For the text-containing cell, return its midpoint in (X, Y) coordinate format. 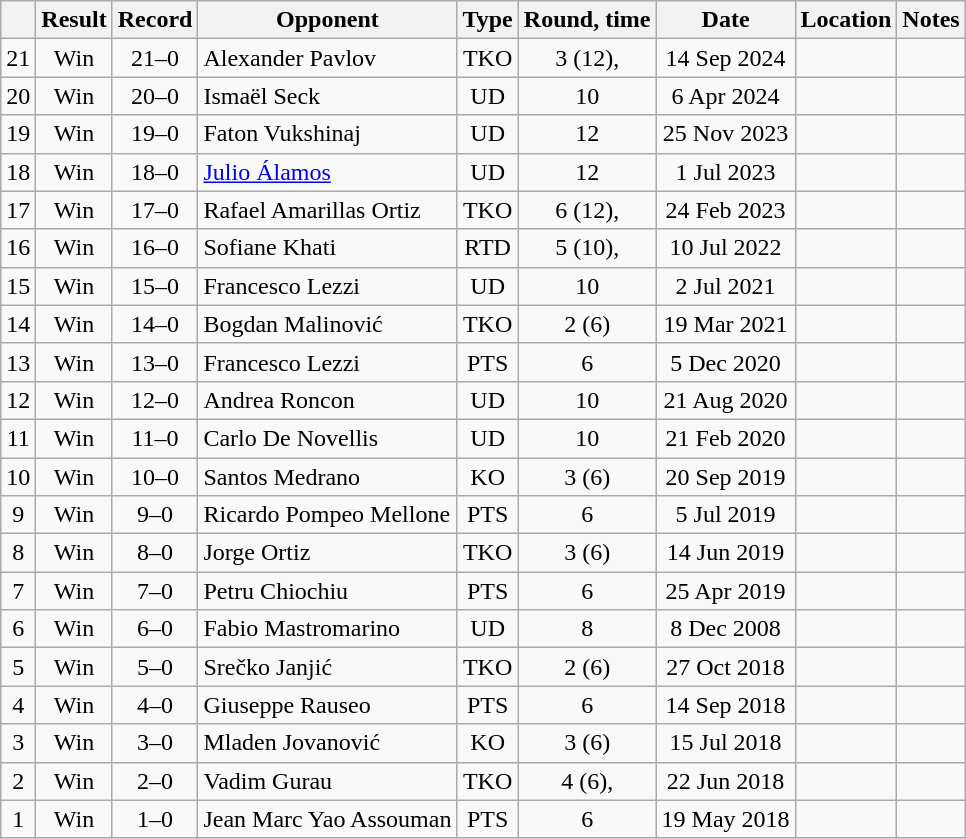
3–0 (155, 743)
4 (6), (587, 781)
14 Sep 2024 (726, 58)
Ismaël Seck (328, 96)
21 Aug 2020 (726, 400)
Carlo De Novellis (328, 438)
5 Dec 2020 (726, 362)
Result (74, 20)
Round, time (587, 20)
8–0 (155, 553)
6 Apr 2024 (726, 96)
21 (18, 58)
20 Sep 2019 (726, 477)
Giuseppe Rauseo (328, 705)
1 (18, 819)
18 (18, 172)
14 Jun 2019 (726, 553)
20–0 (155, 96)
13–0 (155, 362)
Andrea Roncon (328, 400)
11 (18, 438)
8 Dec 2008 (726, 629)
27 Oct 2018 (726, 667)
19 May 2018 (726, 819)
Alexander Pavlov (328, 58)
16 (18, 248)
4 (18, 705)
6 (12), (587, 210)
7–0 (155, 591)
Opponent (328, 20)
Record (155, 20)
18–0 (155, 172)
14 (18, 324)
24 Feb 2023 (726, 210)
17 (18, 210)
14 Sep 2018 (726, 705)
RTD (488, 248)
Ricardo Pompeo Mellone (328, 515)
25 Nov 2023 (726, 134)
25 Apr 2019 (726, 591)
14–0 (155, 324)
20 (18, 96)
Julio Álamos (328, 172)
Santos Medrano (328, 477)
22 Jun 2018 (726, 781)
10 Jul 2022 (726, 248)
21 Feb 2020 (726, 438)
Rafael Amarillas Ortiz (328, 210)
Notes (931, 20)
3 (12), (587, 58)
19 (18, 134)
4–0 (155, 705)
15 Jul 2018 (726, 743)
Jorge Ortiz (328, 553)
21–0 (155, 58)
Fabio Mastromarino (328, 629)
1 Jul 2023 (726, 172)
5 (18, 667)
1–0 (155, 819)
13 (18, 362)
Mladen Jovanović (328, 743)
Type (488, 20)
Petru Chiochiu (328, 591)
9–0 (155, 515)
5 Jul 2019 (726, 515)
Vadim Gurau (328, 781)
10–0 (155, 477)
5 (10), (587, 248)
19 Mar 2021 (726, 324)
Jean Marc Yao Assouman (328, 819)
11–0 (155, 438)
Faton Vukshinaj (328, 134)
3 (18, 743)
Location (846, 20)
Sofiane Khati (328, 248)
5–0 (155, 667)
19–0 (155, 134)
6–0 (155, 629)
9 (18, 515)
15 (18, 286)
Bogdan Malinović (328, 324)
16–0 (155, 248)
2–0 (155, 781)
2 (18, 781)
7 (18, 591)
Date (726, 20)
15–0 (155, 286)
12–0 (155, 400)
Srečko Janjić (328, 667)
17–0 (155, 210)
2 Jul 2021 (726, 286)
